Identify which cell holds the provided text, then report its [X, Y] central coordinate. 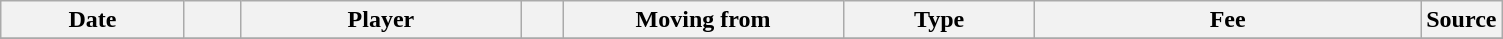
Type [940, 20]
Fee [1228, 20]
Date [93, 20]
Moving from [702, 20]
Source [1462, 20]
Player [380, 20]
